Find where the given text appears and provide that cell's center as [x, y] coordinate. 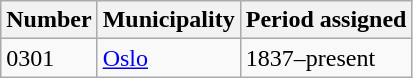
Period assigned [326, 20]
Number [49, 20]
1837–present [326, 58]
0301 [49, 58]
Municipality [168, 20]
Oslo [168, 58]
